Search for the cell housing the specified text and yield its (X, Y) center coordinate. 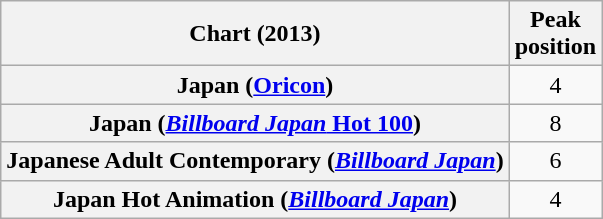
6 (555, 161)
Japanese Adult Contemporary (Billboard Japan) (255, 161)
Chart (2013) (255, 34)
Japan Hot Animation (Billboard Japan) (255, 199)
Peakposition (555, 34)
Japan (Oricon) (255, 85)
Japan (Billboard Japan Hot 100) (255, 123)
8 (555, 123)
